Search for the cell housing the specified text and yield its (X, Y) center coordinate. 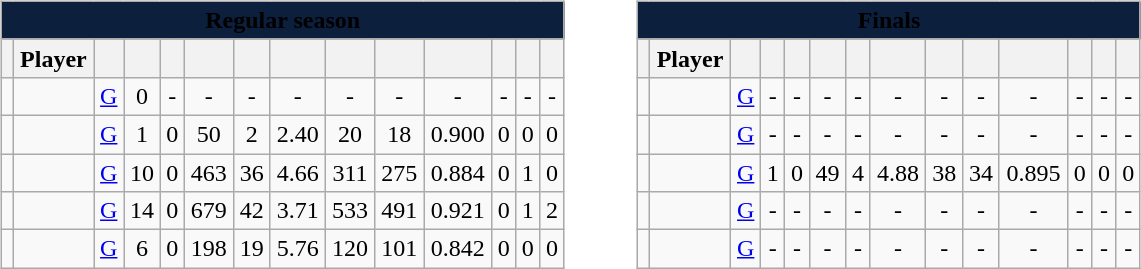
36 (252, 173)
0.900 (458, 134)
14 (142, 211)
0.895 (1033, 173)
4.88 (898, 173)
463 (208, 173)
4 (858, 173)
3.71 (298, 211)
101 (400, 249)
Regular season (282, 20)
679 (208, 211)
42 (252, 211)
198 (208, 249)
0.884 (458, 173)
311 (350, 173)
275 (400, 173)
10 (142, 173)
38 (944, 173)
6 (142, 249)
19 (252, 249)
533 (350, 211)
2.40 (298, 134)
120 (350, 249)
0.842 (458, 249)
0.921 (458, 211)
4.66 (298, 173)
34 (982, 173)
5.76 (298, 249)
50 (208, 134)
491 (400, 211)
49 (828, 173)
20 (350, 134)
18 (400, 134)
Finals (890, 20)
